Output the [x, y] coordinate of the center of the cell containing the given text.  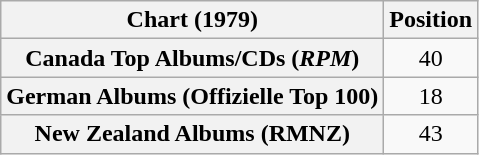
Canada Top Albums/CDs (RPM) [192, 58]
43 [431, 134]
Position [431, 20]
18 [431, 96]
40 [431, 58]
Chart (1979) [192, 20]
German Albums (Offizielle Top 100) [192, 96]
New Zealand Albums (RMNZ) [192, 134]
